From the cell containing the given text, extract its center point as (x, y) coordinate. 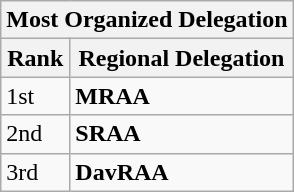
1st (36, 96)
2nd (36, 134)
DavRAA (182, 172)
Regional Delegation (182, 58)
SRAA (182, 134)
MRAA (182, 96)
Most Organized Delegation (147, 20)
Rank (36, 58)
3rd (36, 172)
